Search for the cell housing the specified text and yield its (x, y) center coordinate. 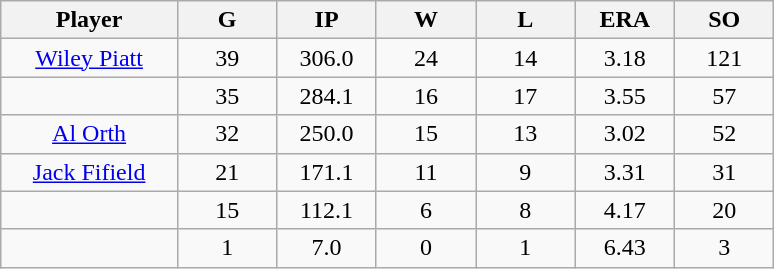
21 (226, 172)
3.31 (624, 172)
Al Orth (90, 134)
13 (526, 134)
20 (724, 210)
121 (724, 58)
SO (724, 20)
7.0 (326, 248)
35 (226, 96)
32 (226, 134)
0 (426, 248)
31 (724, 172)
11 (426, 172)
IP (326, 20)
57 (724, 96)
3.18 (624, 58)
Player (90, 20)
39 (226, 58)
W (426, 20)
6 (426, 210)
9 (526, 172)
G (226, 20)
4.17 (624, 210)
16 (426, 96)
171.1 (326, 172)
14 (526, 58)
24 (426, 58)
112.1 (326, 210)
284.1 (326, 96)
17 (526, 96)
Wiley Piatt (90, 58)
3.02 (624, 134)
52 (724, 134)
250.0 (326, 134)
3 (724, 248)
3.55 (624, 96)
6.43 (624, 248)
L (526, 20)
8 (526, 210)
Jack Fifield (90, 172)
306.0 (326, 58)
ERA (624, 20)
